Detect which cell encompasses the target text, then output its [x, y] center coordinate. 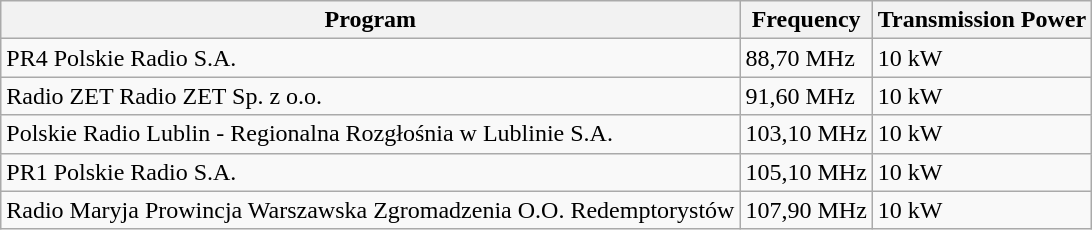
Radio Maryja Prowincja Warszawska Zgromadzenia O.O. Redemptorystów [370, 210]
PR4 Polskie Radio S.A. [370, 58]
103,10 MHz [806, 134]
107,90 MHz [806, 210]
88,70 MHz [806, 58]
105,10 MHz [806, 172]
Polskie Radio Lublin - Regionalna Rozgłośnia w Lublinie S.A. [370, 134]
PR1 Polskie Radio S.A. [370, 172]
Program [370, 20]
91,60 MHz [806, 96]
Frequency [806, 20]
Radio ZET Radio ZET Sp. z o.o. [370, 96]
Transmission Power [982, 20]
